Return [x, y] of the center of cell containing provided text 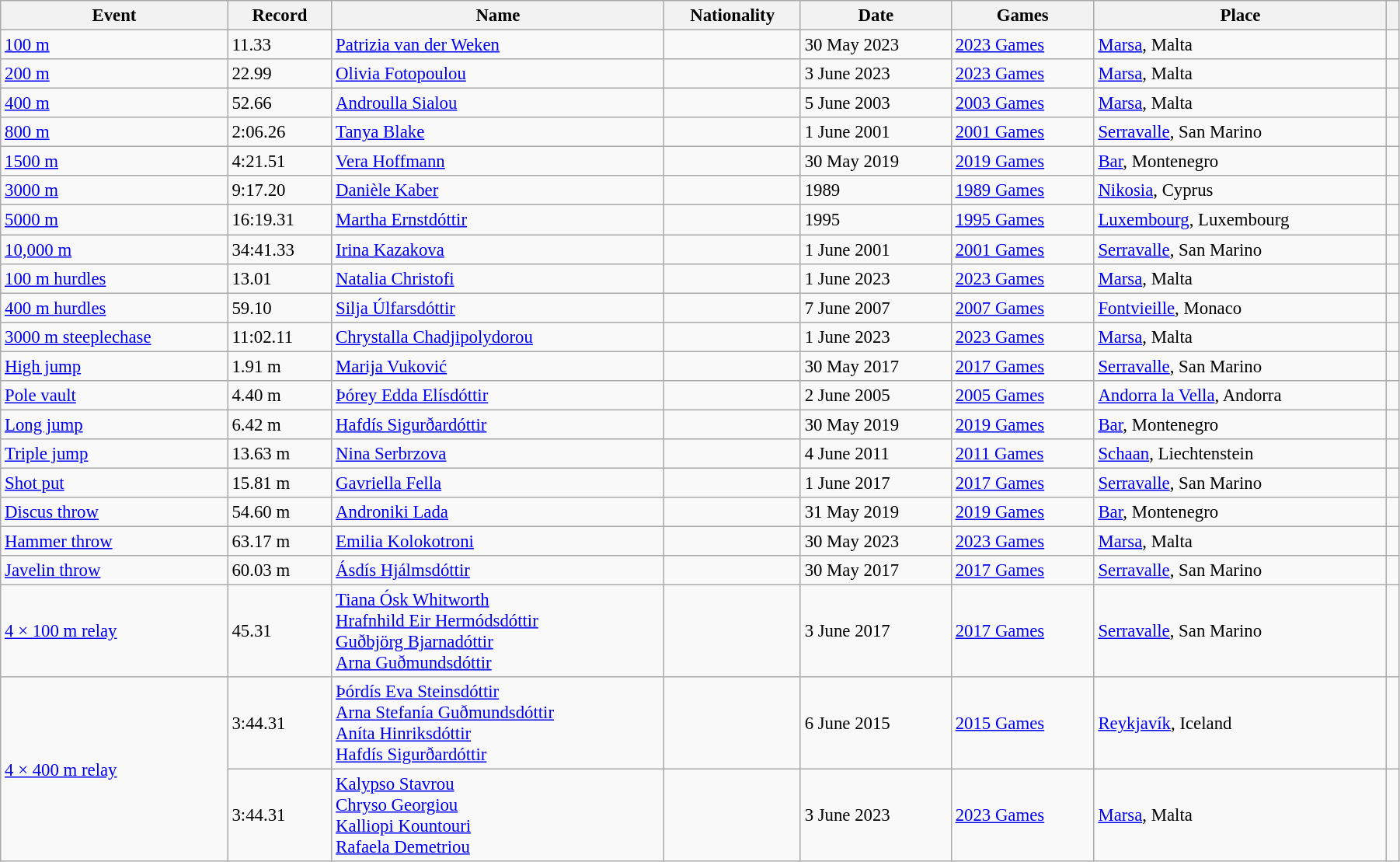
1 June 2017 [876, 483]
7 June 2007 [876, 308]
1.91 m [280, 366]
13.63 m [280, 454]
60.03 m [280, 571]
High jump [114, 366]
2015 Games [1022, 723]
Name [498, 16]
Event [114, 16]
Natalia Christofi [498, 278]
2:06.26 [280, 132]
800 m [114, 132]
Record [280, 16]
Luxembourg, Luxembourg [1240, 220]
2005 Games [1022, 396]
100 m [114, 45]
3000 m steeplechase [114, 337]
Þórey Edda Elísdóttir [498, 396]
31 May 2019 [876, 512]
400 m [114, 103]
Vera Hoffmann [498, 162]
5 June 2003 [876, 103]
4 × 400 m relay [114, 770]
Irina Kazakova [498, 250]
Olivia Fotopoulou [498, 74]
10,000 m [114, 250]
3 June 2017 [876, 631]
Silja Úlfarsdóttir [498, 308]
Schaan, Liechtenstein [1240, 454]
4 June 2011 [876, 454]
Marija Vuković [498, 366]
5000 m [114, 220]
Tanya Blake [498, 132]
6 June 2015 [876, 723]
Þórdís Eva SteinsdóttirArna Stefanía GuðmundsdóttirAníta HinriksdóttirHafdís Sigurðardóttir [498, 723]
Fontvieille, Monaco [1240, 308]
9:17.20 [280, 190]
Date [876, 16]
3000 m [114, 190]
1500 m [114, 162]
52.66 [280, 103]
Androulla Sialou [498, 103]
2003 Games [1022, 103]
Games [1022, 16]
2011 Games [1022, 454]
Shot put [114, 483]
34:41.33 [280, 250]
Kalypso StavrouChryso GeorgiouKalliopi KountouriRafaela Demetriou [498, 816]
Discus throw [114, 512]
Pole vault [114, 396]
400 m hurdles [114, 308]
Hammer throw [114, 542]
1995 [876, 220]
22.99 [280, 74]
Nationality [732, 16]
Reykjavík, Iceland [1240, 723]
63.17 m [280, 542]
Martha Ernstdóttir [498, 220]
200 m [114, 74]
Gavriella Fella [498, 483]
Nina Serbrzova [498, 454]
Andorra la Vella, Andorra [1240, 396]
54.60 m [280, 512]
Place [1240, 16]
2 June 2005 [876, 396]
Triple jump [114, 454]
13.01 [280, 278]
4:21.51 [280, 162]
Androniki Lada [498, 512]
16:19.31 [280, 220]
Ásdís Hjálmsdóttir [498, 571]
4.40 m [280, 396]
Hafdís Sigurðardóttir [498, 424]
2007 Games [1022, 308]
1989 Games [1022, 190]
11:02.11 [280, 337]
59.10 [280, 308]
15.81 m [280, 483]
100 m hurdles [114, 278]
Emilia Kolokotroni [498, 542]
Patrizia van der Weken [498, 45]
6.42 m [280, 424]
Nikosia, Cyprus [1240, 190]
Long jump [114, 424]
Chrystalla Chadjipolydorou [498, 337]
4 × 100 m relay [114, 631]
1989 [876, 190]
Tiana Ósk WhitworthHrafnhild Eir HermódsdóttirGuðbjörg BjarnadóttirArna Guðmundsdóttir [498, 631]
Danièle Kaber [498, 190]
45.31 [280, 631]
11.33 [280, 45]
Javelin throw [114, 571]
1995 Games [1022, 220]
